For the text-containing cell, return its midpoint in (X, Y) coordinate format. 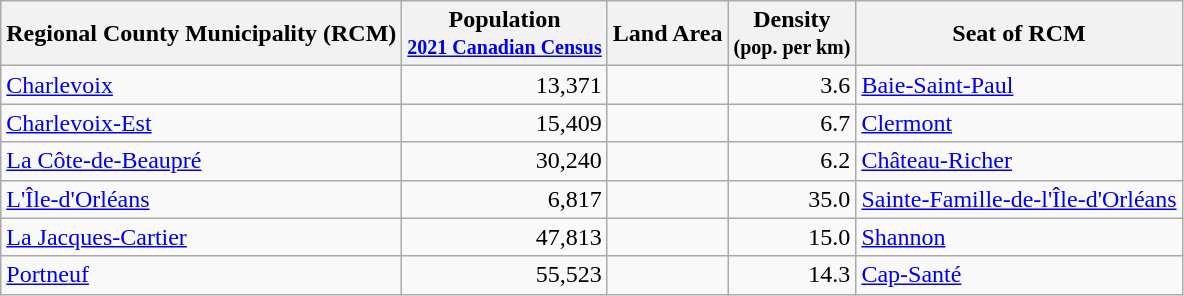
6.2 (792, 161)
Land Area (668, 34)
Population2021 Canadian Census (505, 34)
Density(pop. per km) (792, 34)
3.6 (792, 85)
Seat of RCM (1019, 34)
13,371 (505, 85)
Portneuf (202, 275)
Cap-Santé (1019, 275)
Regional County Municipality (RCM) (202, 34)
30,240 (505, 161)
55,523 (505, 275)
15.0 (792, 237)
15,409 (505, 123)
Charlevoix (202, 85)
Château-Richer (1019, 161)
L'Île-d'Orléans (202, 199)
Shannon (1019, 237)
Baie-Saint-Paul (1019, 85)
6,817 (505, 199)
35.0 (792, 199)
Sainte-Famille-de-l'Île-d'Orléans (1019, 199)
Clermont (1019, 123)
14.3 (792, 275)
La Jacques-Cartier (202, 237)
6.7 (792, 123)
47,813 (505, 237)
La Côte-de-Beaupré (202, 161)
Charlevoix-Est (202, 123)
